Scan for the cell matching the given text and deliver its [X, Y] coordinate at center. 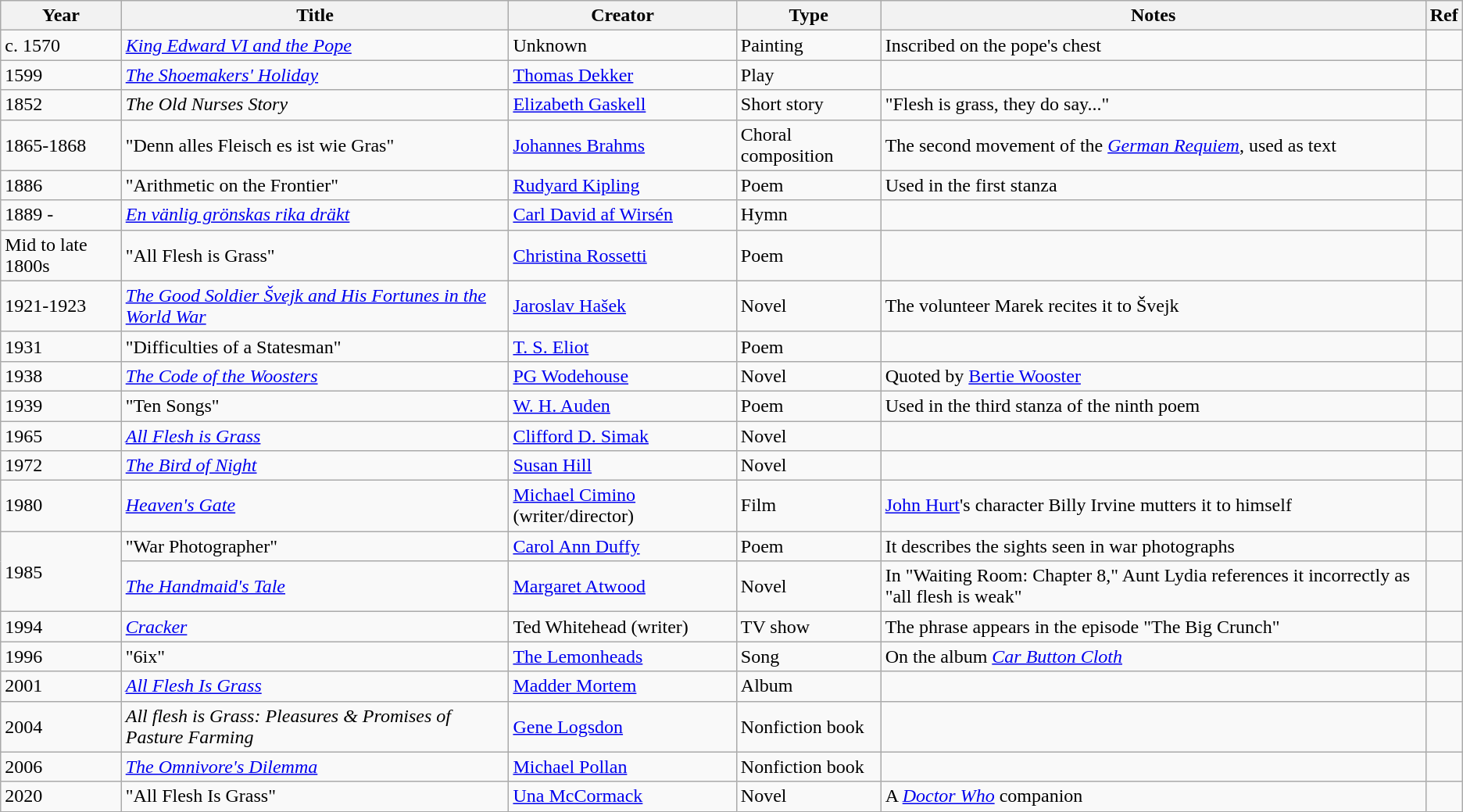
2004 [61, 727]
Elizabeth Gaskell [622, 105]
Jaroslav Hašek [622, 306]
Johannes Brahms [622, 145]
1889 - [61, 215]
Thomas Dekker [622, 75]
The second movement of the German Requiem, used as text [1154, 145]
It describes the sights seen in war photographs [1154, 546]
Mid to late 1800s [61, 255]
Cracker [315, 627]
"All Flesh is Grass" [315, 255]
The Lemonheads [622, 656]
1865-1868 [61, 145]
Carl David af Wirsén [622, 215]
1931 [61, 346]
PG Wodehouse [622, 376]
1886 [61, 185]
The Bird of Night [315, 466]
The Omnivore's Dilemma [315, 767]
Madder Mortem [622, 686]
Type [808, 16]
Hymn [808, 215]
2006 [61, 767]
Album [808, 686]
Carol Ann Duffy [622, 546]
Michael Cimino (writer/director) [622, 506]
"Arithmetic on the Frontier" [315, 185]
Short story [808, 105]
c. 1570 [61, 45]
Margaret Atwood [622, 586]
Susan Hill [622, 466]
Clifford D. Simak [622, 435]
"Flesh is grass, they do say..." [1154, 105]
1972 [61, 466]
Painting [808, 45]
1599 [61, 75]
Choral composition [808, 145]
1980 [61, 506]
En vänlig grönskas rika dräkt [315, 215]
The Old Nurses Story [315, 105]
T. S. Eliot [622, 346]
1994 [61, 627]
2001 [61, 686]
TV show [808, 627]
2020 [61, 796]
Title [315, 16]
Song [808, 656]
Christina Rossetti [622, 255]
Heaven's Gate [315, 506]
Inscribed on the pope's chest [1154, 45]
Creator [622, 16]
Year [61, 16]
1938 [61, 376]
In "Waiting Room: Chapter 8," Aunt Lydia references it incorrectly as "all flesh is weak" [1154, 586]
Una McCormack [622, 796]
1965 [61, 435]
Film [808, 506]
On the album Car Button Cloth [1154, 656]
1985 [61, 572]
The volunteer Marek recites it to Švejk [1154, 306]
Rudyard Kipling [622, 185]
All flesh is Grass: Pleasures & Promises of Pasture Farming [315, 727]
Notes [1154, 16]
"Difficulties of a Statesman" [315, 346]
Quoted by Bertie Wooster [1154, 376]
The phrase appears in the episode "The Big Crunch" [1154, 627]
"Denn alles Fleisch es ist wie Gras" [315, 145]
"All Flesh Is Grass" [315, 796]
All Flesh is Grass [315, 435]
"6ix" [315, 656]
The Good Soldier Švejk and His Fortunes in the World War [315, 306]
The Code of the Woosters [315, 376]
1852 [61, 105]
Gene Logsdon [622, 727]
Used in the third stanza of the ninth poem [1154, 406]
King Edward VI and the Pope [315, 45]
W. H. Auden [622, 406]
Ref [1444, 16]
All Flesh Is Grass [315, 686]
The Shoemakers' Holiday [315, 75]
A Doctor Who companion [1154, 796]
1921-1923 [61, 306]
Unknown [622, 45]
1996 [61, 656]
John Hurt's character Billy Irvine mutters it to himself [1154, 506]
Play [808, 75]
The Handmaid's Tale [315, 586]
Ted Whitehead (writer) [622, 627]
1939 [61, 406]
Used in the first stanza [1154, 185]
Michael Pollan [622, 767]
"War Photographer" [315, 546]
"Ten Songs" [315, 406]
